Return the (x, y) coordinate for the center point of the cell that contains the specified text.  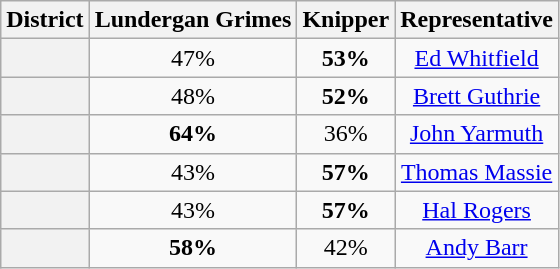
Brett Guthrie (477, 96)
36% (346, 134)
Lundergan Grimes (193, 20)
Hal Rogers (477, 210)
Thomas Massie (477, 172)
64% (193, 134)
47% (193, 58)
Andy Barr (477, 248)
District (45, 20)
53% (346, 58)
Knipper (346, 20)
Ed Whitfield (477, 58)
52% (346, 96)
42% (346, 248)
John Yarmuth (477, 134)
Representative (477, 20)
58% (193, 248)
48% (193, 96)
